For the text-containing cell, return its midpoint in (X, Y) coordinate format. 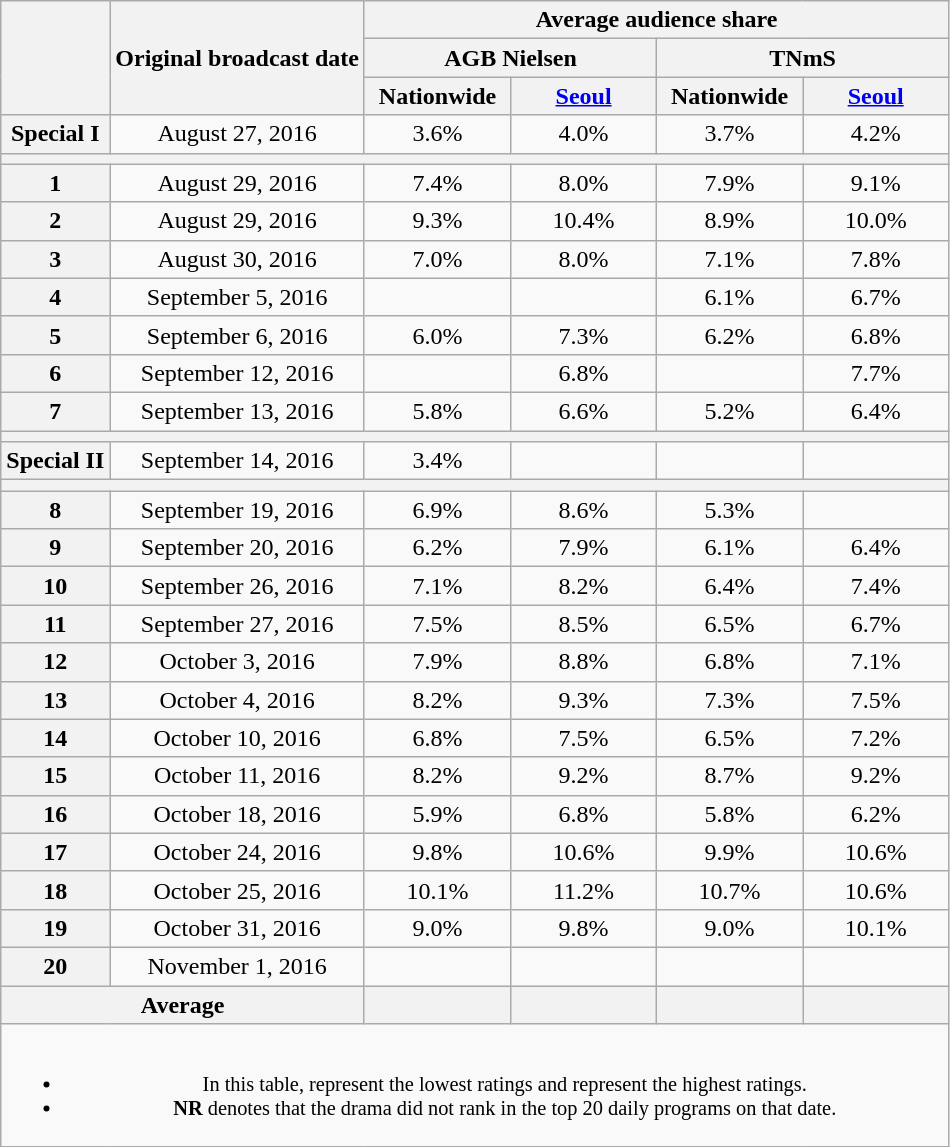
September 13, 2016 (238, 411)
15 (56, 776)
9.1% (876, 183)
6.0% (437, 335)
September 12, 2016 (238, 373)
September 19, 2016 (238, 510)
5.3% (730, 510)
October 3, 2016 (238, 662)
3 (56, 259)
October 11, 2016 (238, 776)
10.0% (876, 221)
7.7% (876, 373)
Special II (56, 461)
2 (56, 221)
7.8% (876, 259)
9.9% (730, 852)
Average audience share (656, 20)
4.2% (876, 134)
8.9% (730, 221)
3.6% (437, 134)
October 24, 2016 (238, 852)
1 (56, 183)
7 (56, 411)
6 (56, 373)
Special I (56, 134)
August 30, 2016 (238, 259)
3.7% (730, 134)
19 (56, 928)
8.6% (584, 510)
4 (56, 297)
7.0% (437, 259)
5.9% (437, 814)
September 5, 2016 (238, 297)
TNmS (803, 58)
8.5% (584, 624)
6.9% (437, 510)
17 (56, 852)
September 26, 2016 (238, 586)
3.4% (437, 461)
12 (56, 662)
14 (56, 738)
10.7% (730, 890)
20 (56, 966)
11.2% (584, 890)
October 31, 2016 (238, 928)
5.2% (730, 411)
September 14, 2016 (238, 461)
18 (56, 890)
10 (56, 586)
October 25, 2016 (238, 890)
9 (56, 548)
4.0% (584, 134)
8 (56, 510)
September 20, 2016 (238, 548)
Original broadcast date (238, 58)
13 (56, 700)
8.7% (730, 776)
Average (183, 1005)
8.8% (584, 662)
August 27, 2016 (238, 134)
5 (56, 335)
September 6, 2016 (238, 335)
10.4% (584, 221)
16 (56, 814)
October 10, 2016 (238, 738)
November 1, 2016 (238, 966)
October 18, 2016 (238, 814)
AGB Nielsen (510, 58)
September 27, 2016 (238, 624)
October 4, 2016 (238, 700)
7.2% (876, 738)
11 (56, 624)
6.6% (584, 411)
